Output the [x, y] coordinate of the center of the cell containing the given text.  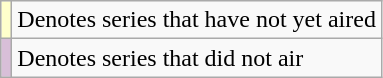
Denotes series that have not yet aired [197, 20]
Denotes series that did not air [197, 58]
